Provide the (x, y) coordinate of the cell's center where the given text is located.  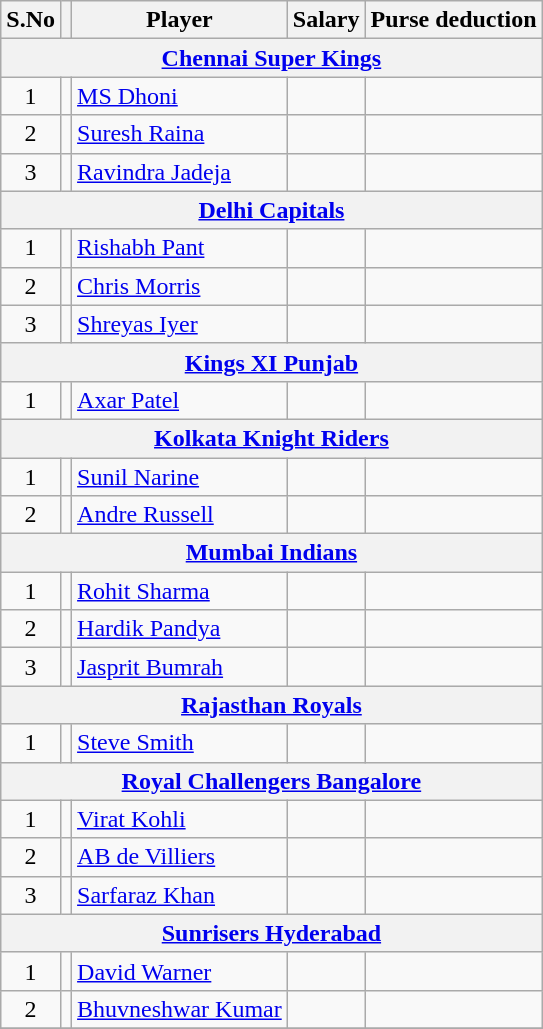
Jasprit Bumrah (180, 667)
Chris Morris (180, 286)
Sunil Narine (180, 477)
AB de Villiers (180, 857)
Player (180, 20)
Kolkata Knight Riders (272, 438)
Chennai Super Kings (272, 58)
Royal Challengers Bangalore (272, 781)
David Warner (180, 971)
Andre Russell (180, 515)
Shreyas Iyer (180, 324)
MS Dhoni (180, 96)
Purse deduction (454, 20)
Rishabh Pant (180, 248)
Hardik Pandya (180, 629)
Sunrisers Hyderabad (272, 933)
S.No (31, 20)
Rohit Sharma (180, 591)
Ravindra Jadeja (180, 172)
Rajasthan Royals (272, 705)
Delhi Capitals (272, 210)
Kings XI Punjab (272, 362)
Virat Kohli (180, 819)
Sarfaraz Khan (180, 895)
Steve Smith (180, 743)
Mumbai Indians (272, 553)
Salary (326, 20)
Suresh Raina (180, 134)
Bhuvneshwar Kumar (180, 1009)
Axar Patel (180, 400)
